For the text-containing cell, return its midpoint in [X, Y] coordinate format. 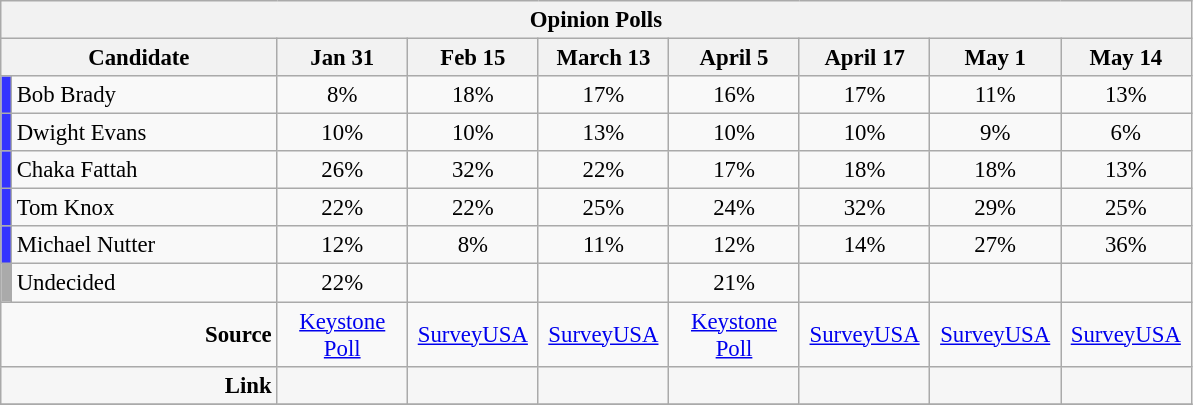
Jan 31 [342, 58]
36% [1126, 245]
Dwight Evans [144, 133]
Michael Nutter [144, 245]
Bob Brady [144, 95]
Opinion Polls [596, 20]
16% [734, 95]
6% [1126, 133]
29% [996, 208]
Undecided [144, 283]
Source [139, 334]
27% [996, 245]
14% [864, 245]
Feb 15 [474, 58]
April 5 [734, 58]
24% [734, 208]
26% [342, 170]
Candidate [139, 58]
March 13 [604, 58]
Tom Knox [144, 208]
9% [996, 133]
April 17 [864, 58]
May 14 [1126, 58]
Chaka Fattah [144, 170]
Link [139, 385]
21% [734, 283]
May 1 [996, 58]
